Provide the [X, Y] coordinate of the cell's center where the given text is located.  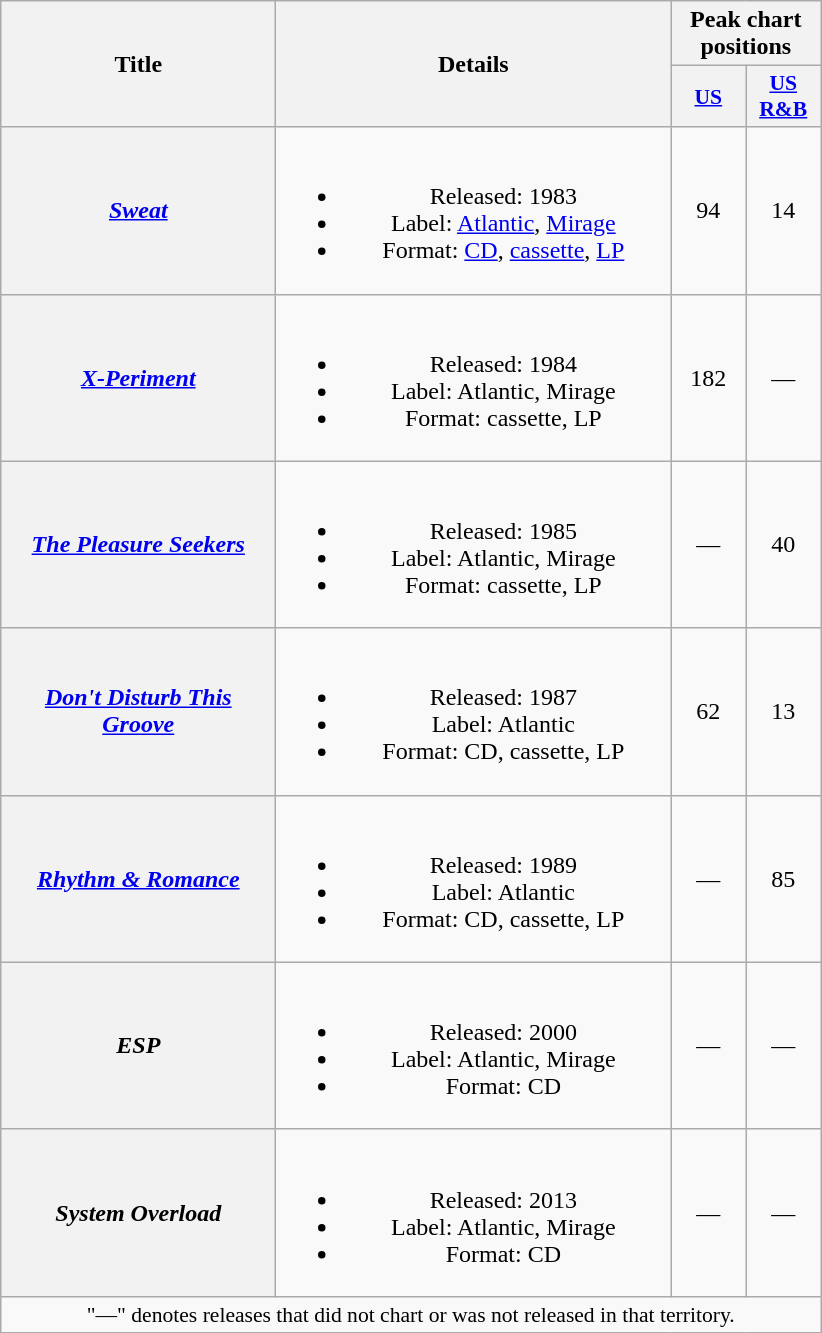
Peak chart positions [746, 34]
ESP [138, 1046]
Don't Disturb This Groove [138, 712]
The Pleasure Seekers [138, 544]
Sweat [138, 210]
13 [784, 712]
Released: 2000Label: Atlantic, MirageFormat: CD [474, 1046]
Released: 1987Label: AtlanticFormat: CD, cassette, LP [474, 712]
14 [784, 210]
Released: 2013Label: Atlantic, MirageFormat: CD [474, 1212]
System Overload [138, 1212]
Details [474, 64]
"—" denotes releases that did not chart or was not released in that territory. [411, 1314]
182 [708, 378]
85 [784, 878]
Released: 1989Label: AtlanticFormat: CD, cassette, LP [474, 878]
62 [708, 712]
Rhythm & Romance [138, 878]
Released: 1983Label: Atlantic, MirageFormat: CD, cassette, LP [474, 210]
US R&B [784, 96]
X-Periment [138, 378]
US [708, 96]
Title [138, 64]
Released: 1984Label: Atlantic, MirageFormat: cassette, LP [474, 378]
40 [784, 544]
94 [708, 210]
Released: 1985Label: Atlantic, MirageFormat: cassette, LP [474, 544]
